Detect which cell encompasses the target text, then output its [X, Y] center coordinate. 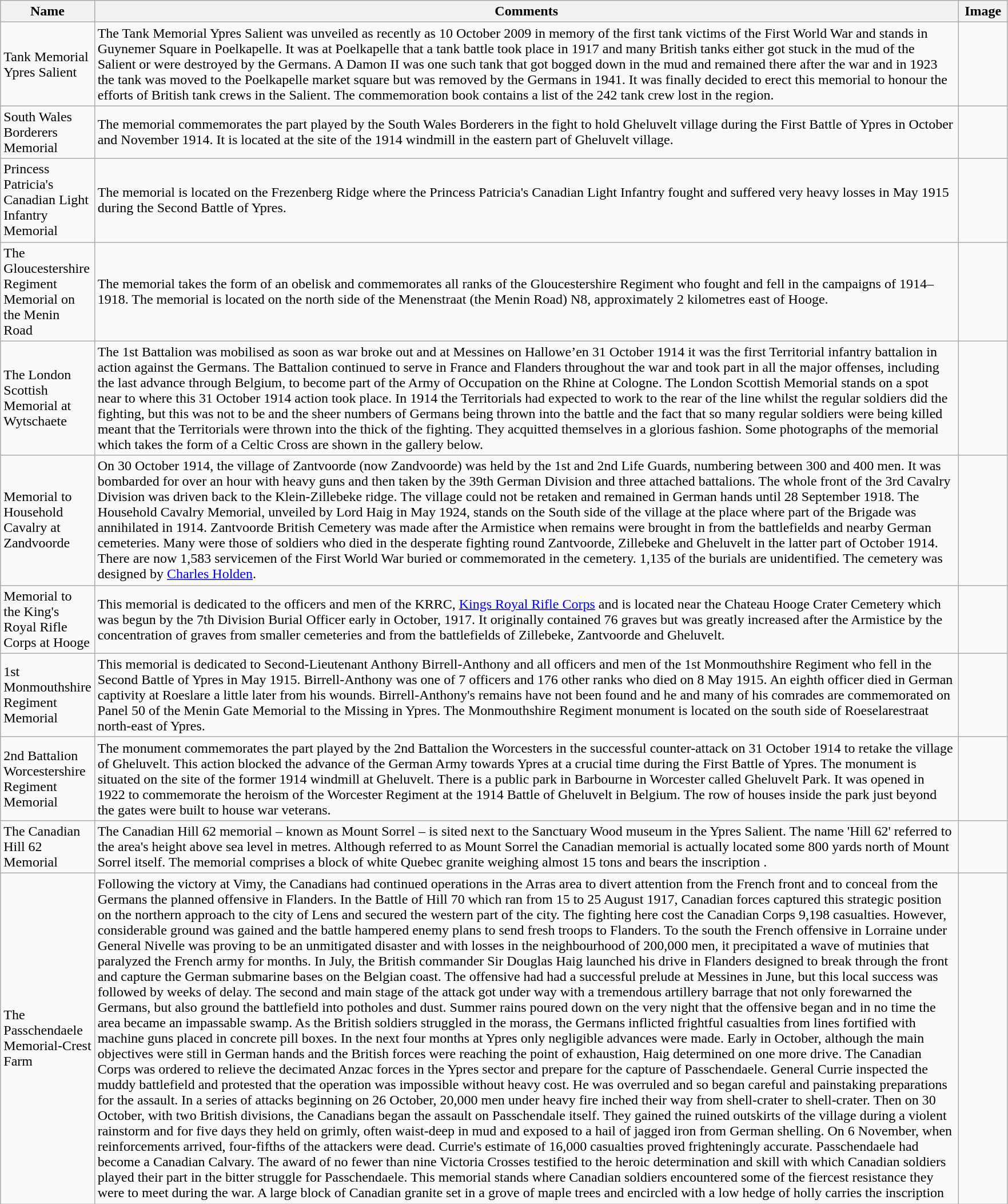
2nd Battalion Worcestershire Regiment Memorial [47, 778]
Tank Memorial Ypres Salient [47, 64]
1st Monmouthshire Regiment Memorial [47, 695]
Comments [526, 11]
Princess Patricia's Canadian Light Infantry Memorial [47, 200]
The London Scottish Memorial at Wytschaete [47, 398]
Name [47, 11]
South Wales Borderers Memorial [47, 132]
Image [983, 11]
Memorial to the King's Royal Rifle Corps at Hooge [47, 619]
The Passchendaele Memorial-Crest Farm [47, 1038]
The Gloucestershire Regiment Memorial on the Menin Road [47, 292]
The Canadian Hill 62 Memorial [47, 847]
Memorial to Household Cavalry at Zandvoorde [47, 520]
